From the cell containing the given text, extract its center point as [x, y] coordinate. 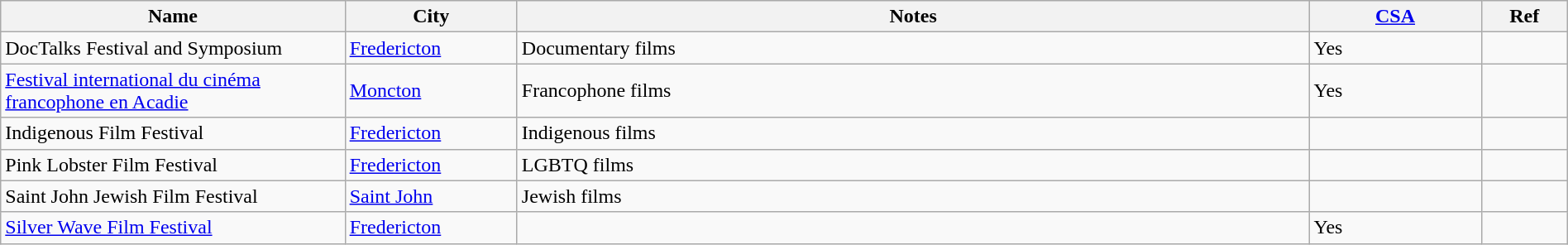
Moncton [431, 91]
LGBTQ films [913, 165]
Notes [913, 17]
DocTalks Festival and Symposium [173, 48]
Francophone films [913, 91]
Documentary films [913, 48]
Indigenous films [913, 133]
Indigenous Film Festival [173, 133]
Pink Lobster Film Festival [173, 165]
City [431, 17]
Jewish films [913, 196]
Saint John [431, 196]
Name [173, 17]
Ref [1524, 17]
Festival international du cinéma francophone en Acadie [173, 91]
CSA [1395, 17]
Silver Wave Film Festival [173, 228]
Saint John Jewish Film Festival [173, 196]
